Scan for the cell matching the given text and deliver its [x, y] coordinate at center. 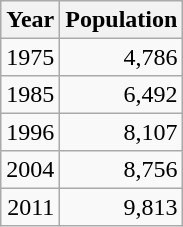
2011 [30, 206]
Year [30, 20]
8,756 [122, 170]
2004 [30, 170]
1975 [30, 56]
8,107 [122, 132]
9,813 [122, 206]
1996 [30, 132]
6,492 [122, 94]
Population [122, 20]
1985 [30, 94]
4,786 [122, 56]
